Search for the cell housing the specified text and yield its (X, Y) center coordinate. 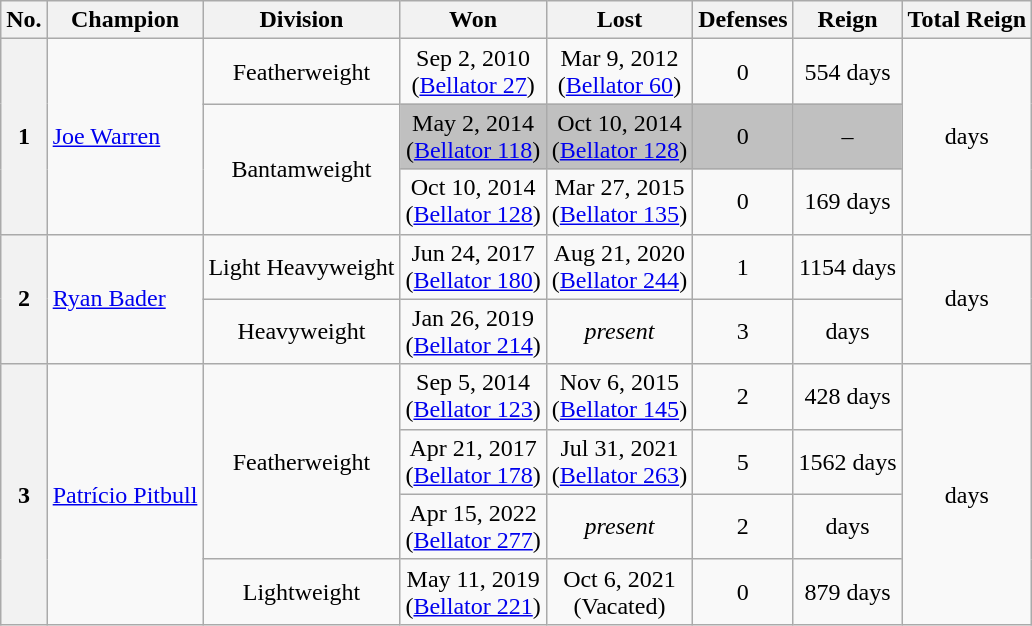
Apr 21, 2017 (Bellator 178) (473, 462)
Mar 27, 2015 (Bellator 135) (619, 202)
Jun 24, 2017 (Bellator 180) (473, 266)
Patrício Pitbull (125, 494)
Apr 15, 2022 (Bellator 277) (473, 526)
428 days (848, 396)
Light Heavyweight (302, 266)
Nov 6, 2015 (Bellator 145) (619, 396)
554 days (848, 72)
1154 days (848, 266)
Ryan Bader (125, 299)
Lost (619, 20)
Heavyweight (302, 332)
May 11, 2019 (Bellator 221) (473, 592)
– (848, 136)
5 (743, 462)
Aug 21, 2020 (Bellator 244) (619, 266)
Jan 26, 2019 (Bellator 214) (473, 332)
Sep 2, 2010 (Bellator 27) (473, 72)
879 days (848, 592)
May 2, 2014 (Bellator 118) (473, 136)
Total Reign (967, 20)
Division (302, 20)
Mar 9, 2012 (Bellator 60) (619, 72)
Lightweight (302, 592)
Bantamweight (302, 169)
No. (24, 20)
Champion (125, 20)
Sep 5, 2014 (Bellator 123) (473, 396)
169 days (848, 202)
Jul 31, 2021 (Bellator 263) (619, 462)
Oct 6, 2021 (Vacated) (619, 592)
1562 days (848, 462)
Reign (848, 20)
Won (473, 20)
Joe Warren (125, 136)
Defenses (743, 20)
